Detect which cell encompasses the target text, then output its [x, y] center coordinate. 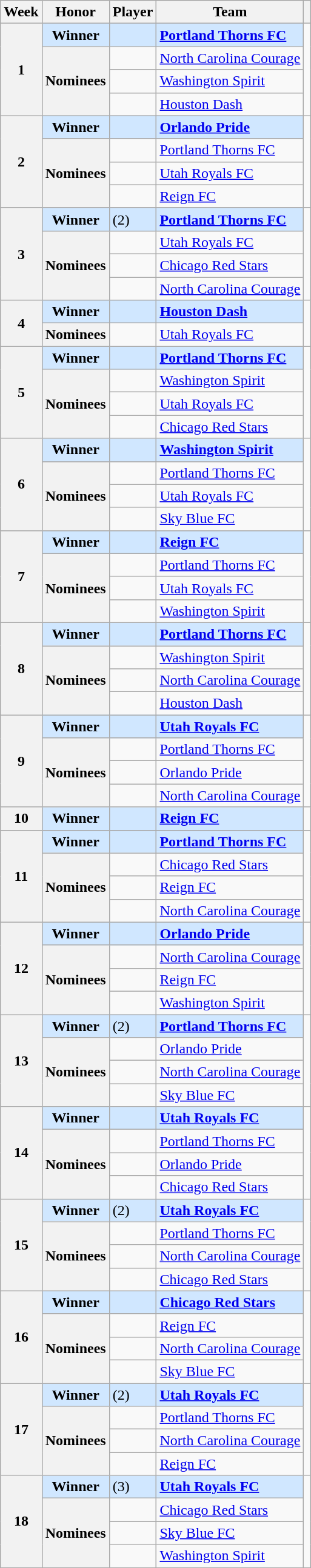
5 [21, 392]
4 [21, 323]
1 [21, 70]
15 [21, 1245]
17 [21, 1429]
Player [133, 12]
18 [21, 1521]
12 [21, 968]
8 [21, 668]
Team [230, 12]
13 [21, 1061]
2 [21, 162]
10 [21, 819]
Honor [75, 12]
3 [21, 254]
6 [21, 484]
(3) [133, 1487]
Week [21, 12]
9 [21, 761]
11 [21, 876]
7 [21, 576]
16 [21, 1337]
14 [21, 1153]
